Search for the cell housing the specified text and yield its (x, y) center coordinate. 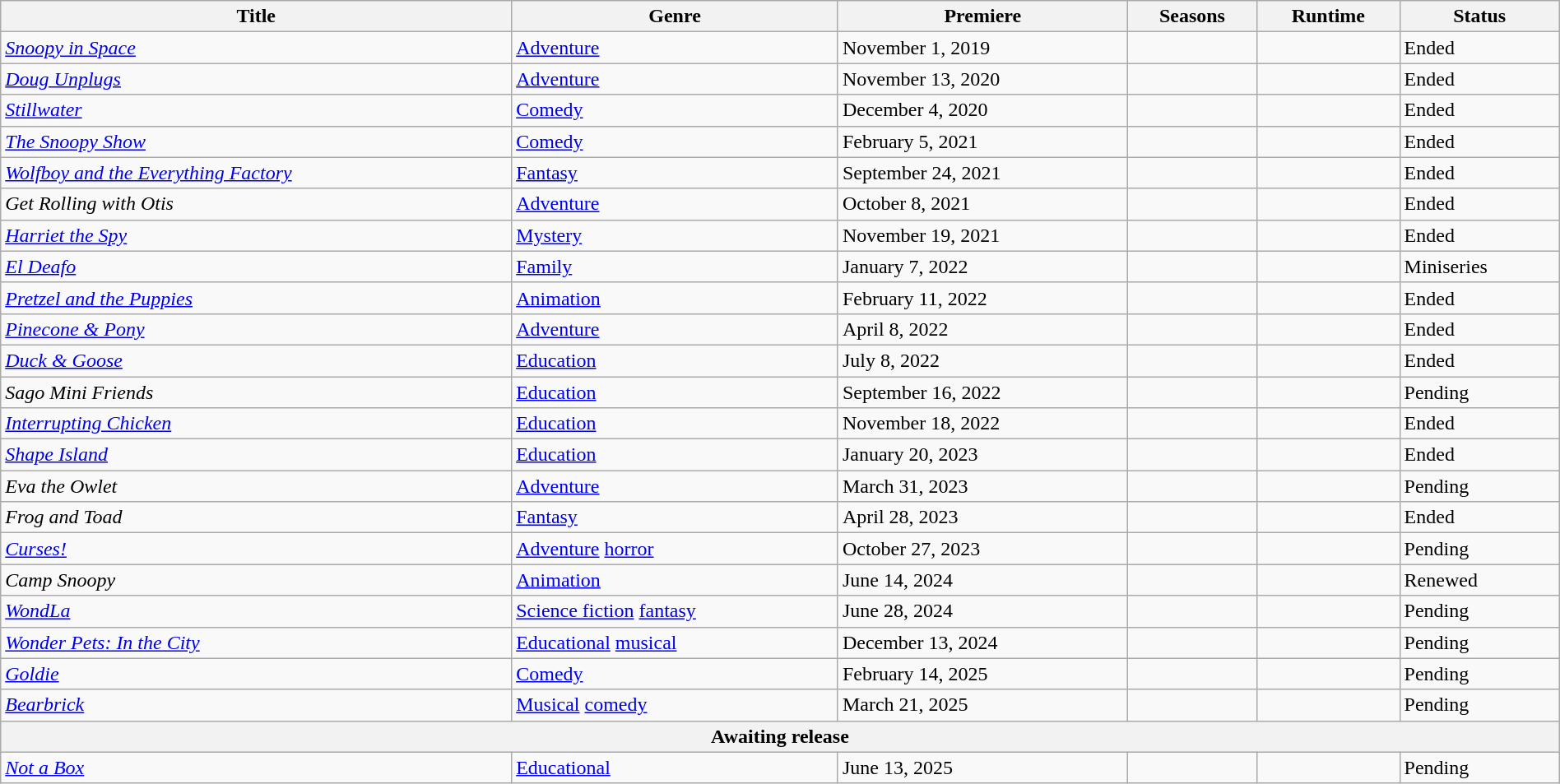
October 8, 2021 (982, 204)
Premiere (982, 16)
June 14, 2024 (982, 580)
Curses! (257, 549)
Doug Unplugs (257, 79)
November 13, 2020 (982, 79)
June 28, 2024 (982, 611)
Family (675, 267)
Educational musical (675, 643)
Status (1479, 16)
February 11, 2022 (982, 298)
Adventure horror (675, 549)
Miniseries (1479, 267)
September 16, 2022 (982, 392)
Genre (675, 16)
Wolfboy and the Everything Factory (257, 173)
Not a Box (257, 768)
WondLa (257, 611)
June 13, 2025 (982, 768)
July 8, 2022 (982, 360)
December 13, 2024 (982, 643)
Title (257, 16)
Duck & Goose (257, 360)
Get Rolling with Otis (257, 204)
Sago Mini Friends (257, 392)
Science fiction fantasy (675, 611)
Goldie (257, 674)
November 1, 2019 (982, 48)
April 8, 2022 (982, 329)
Stillwater (257, 110)
February 14, 2025 (982, 674)
Camp Snoopy (257, 580)
September 24, 2021 (982, 173)
Interrupting Chicken (257, 424)
April 28, 2023 (982, 517)
The Snoopy Show (257, 141)
February 5, 2021 (982, 141)
November 18, 2022 (982, 424)
Wonder Pets: In the City (257, 643)
January 20, 2023 (982, 455)
Awaiting release (780, 736)
El Deafo (257, 267)
Pretzel and the Puppies (257, 298)
Renewed (1479, 580)
Snoopy in Space (257, 48)
Eva the Owlet (257, 486)
Pinecone & Pony (257, 329)
November 19, 2021 (982, 235)
Shape Island (257, 455)
Harriet the Spy (257, 235)
Runtime (1328, 16)
March 31, 2023 (982, 486)
October 27, 2023 (982, 549)
Educational (675, 768)
March 21, 2025 (982, 705)
January 7, 2022 (982, 267)
Musical comedy (675, 705)
Bearbrick (257, 705)
December 4, 2020 (982, 110)
Mystery (675, 235)
Frog and Toad (257, 517)
Seasons (1191, 16)
